Locate the cell with the specified text and output its [X, Y] center coordinate. 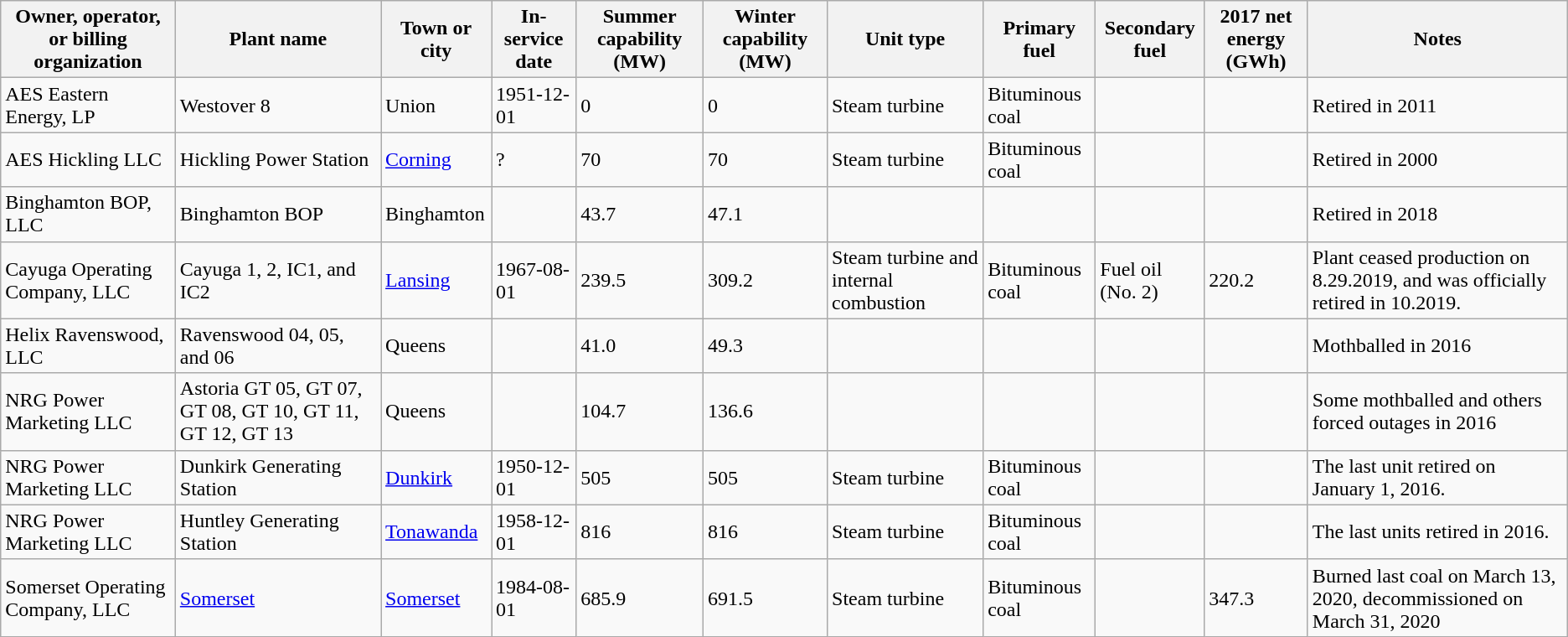
Notes [1437, 39]
Binghamton BOP, LLC [89, 215]
Binghamton BOP [278, 215]
Secondary fuel [1150, 39]
Union [436, 106]
685.9 [640, 598]
Winter capability (MW) [765, 39]
Astoria GT 05, GT 07, GT 08, GT 10, GT 11, GT 12, GT 13 [278, 412]
239.5 [640, 280]
49.3 [765, 345]
1984-08-01 [534, 598]
47.1 [765, 215]
Cayuga Operating Company, LLC [89, 280]
Town or city [436, 39]
Cayuga 1, 2, IC1, and IC2 [278, 280]
Somerset Operating Company, LLC [89, 598]
AES Hickling LLC [89, 159]
Corning [436, 159]
1967-08-01 [534, 280]
43.7 [640, 215]
Huntley Generating Station [278, 531]
Retired in 2000 [1437, 159]
The last units retired in 2016. [1437, 531]
Primary fuel [1039, 39]
Tonawanda [436, 531]
Mothballed in 2016 [1437, 345]
Retired in 2011 [1437, 106]
Summer capability (MW) [640, 39]
Ravenswood 04, 05, and 06 [278, 345]
Some mothballed and others forced outages in 2016 [1437, 412]
1950-12-01 [534, 478]
Lansing [436, 280]
309.2 [765, 280]
Helix Ravenswood, LLC [89, 345]
41.0 [640, 345]
347.3 [1256, 598]
1951-12-01 [534, 106]
In-service date [534, 39]
Fuel oil (No. 2) [1150, 280]
Retired in 2018 [1437, 215]
Dunkirk Generating Station [278, 478]
1958-12-01 [534, 531]
Westover 8 [278, 106]
Plant name [278, 39]
104.7 [640, 412]
Hickling Power Station [278, 159]
Plant ceased production on 8.29.2019, and was officially retired in 10.2019. [1437, 280]
2017 net energy (GWh) [1256, 39]
Binghamton [436, 215]
Burned last coal on March 13, 2020, decommissioned on March 31, 2020 [1437, 598]
The last unit retired on January 1, 2016. [1437, 478]
691.5 [765, 598]
Unit type [905, 39]
Steam turbine and internal combustion [905, 280]
AES Eastern Energy, LP [89, 106]
220.2 [1256, 280]
Owner, operator, or billing organization [89, 39]
136.6 [765, 412]
Dunkirk [436, 478]
? [534, 159]
